Find where the given text appears and provide that cell's center as (X, Y) coordinate. 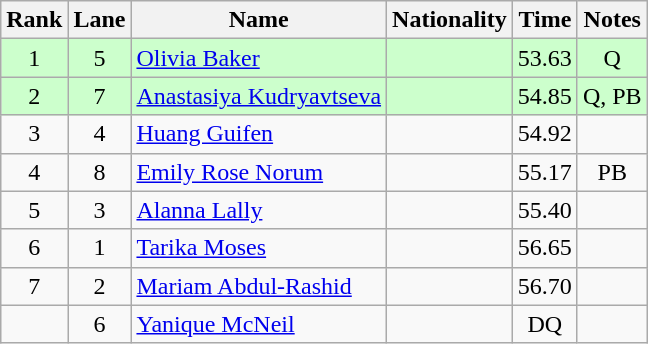
Tarika Moses (259, 248)
Anastasiya Kudryavtseva (259, 96)
56.65 (544, 248)
Q, PB (612, 96)
Lane (100, 20)
54.85 (544, 96)
Olivia Baker (259, 58)
Mariam Abdul-Rashid (259, 286)
Rank (34, 20)
Name (259, 20)
DQ (544, 324)
PB (612, 172)
Huang Guifen (259, 134)
Alanna Lally (259, 210)
53.63 (544, 58)
8 (100, 172)
Yanique McNeil (259, 324)
Time (544, 20)
Q (612, 58)
56.70 (544, 286)
55.17 (544, 172)
Emily Rose Norum (259, 172)
Nationality (450, 20)
55.40 (544, 210)
54.92 (544, 134)
Notes (612, 20)
